Find where the given text appears and provide that cell's center as [X, Y] coordinate. 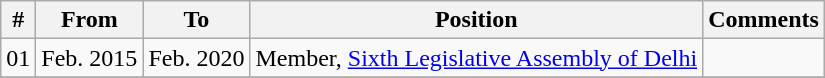
From [90, 20]
Position [476, 20]
To [196, 20]
Comments [764, 20]
Member, Sixth Legislative Assembly of Delhi [476, 58]
01 [18, 58]
# [18, 20]
Feb. 2020 [196, 58]
Feb. 2015 [90, 58]
